Find where the given text appears and provide that cell's center as (X, Y) coordinate. 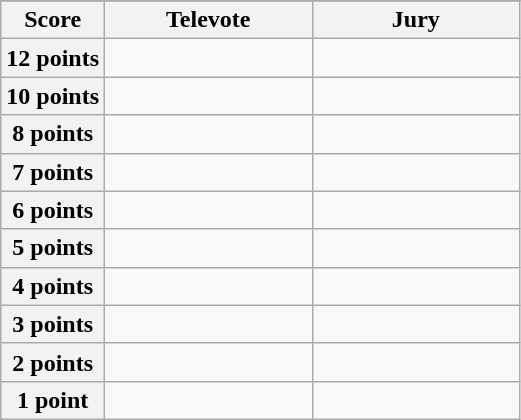
1 point (53, 400)
Score (53, 20)
12 points (53, 58)
8 points (53, 134)
Jury (416, 20)
3 points (53, 324)
Televote (209, 20)
10 points (53, 96)
4 points (53, 286)
2 points (53, 362)
7 points (53, 172)
6 points (53, 210)
5 points (53, 248)
